Scan for the cell matching the given text and deliver its (X, Y) coordinate at center. 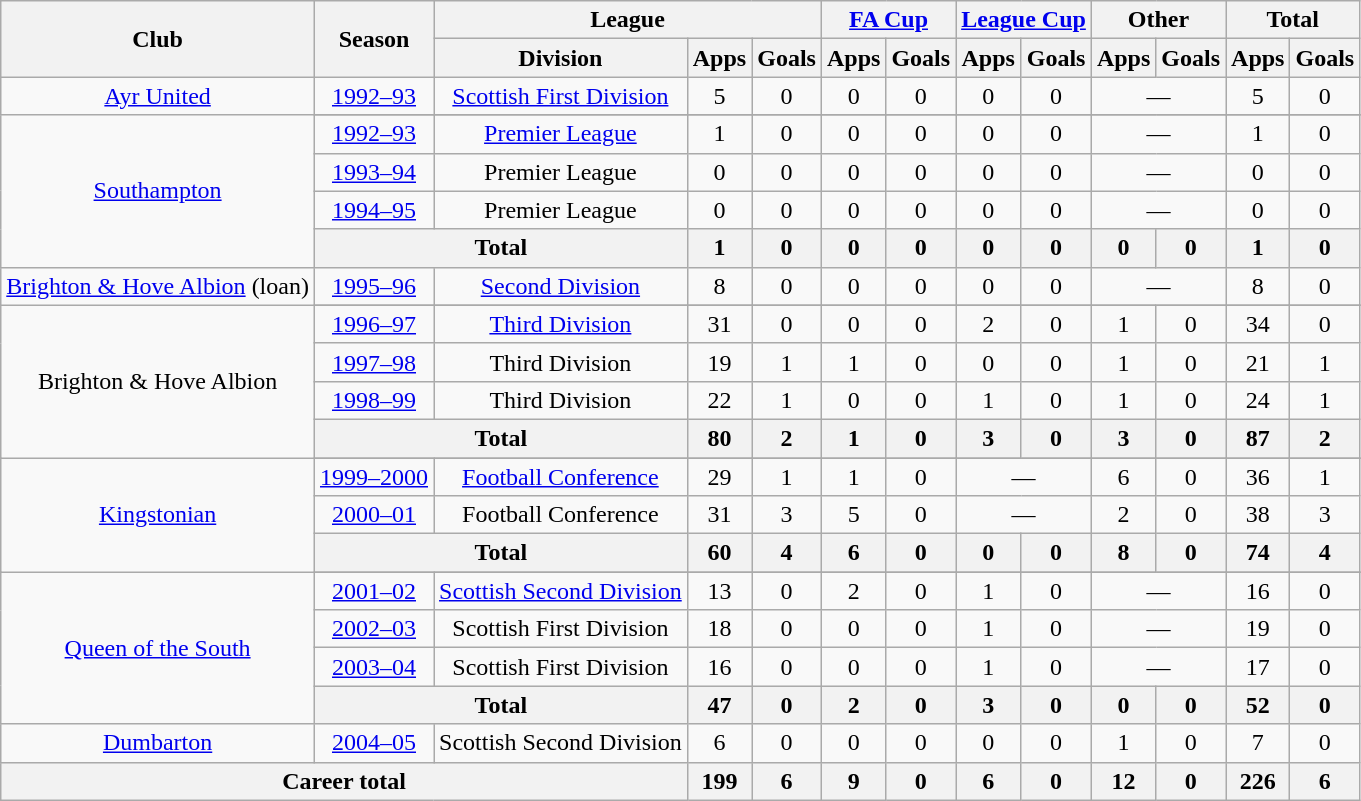
1993–94 (374, 172)
Second Division (561, 286)
1995–96 (374, 286)
Career total (344, 781)
2002–03 (374, 629)
Brighton & Hove Albion (loan) (158, 286)
52 (1258, 705)
2004–05 (374, 743)
199 (719, 781)
9 (853, 781)
1996–97 (374, 324)
47 (719, 705)
League (628, 20)
FA Cup (888, 20)
1997–98 (374, 362)
Brighton & Hove Albion (158, 381)
Southampton (158, 191)
League Cup (1024, 20)
36 (1258, 477)
34 (1258, 324)
Ayr United (158, 96)
1994–95 (374, 210)
2003–04 (374, 667)
24 (1258, 400)
80 (719, 438)
7 (1258, 743)
2000–01 (374, 515)
Dumbarton (158, 743)
74 (1258, 553)
Division (561, 58)
12 (1123, 781)
Kingstonian (158, 515)
38 (1258, 515)
22 (719, 400)
18 (719, 629)
60 (719, 553)
87 (1258, 438)
21 (1258, 362)
13 (719, 591)
17 (1258, 667)
1999–2000 (374, 477)
1998–99 (374, 400)
Season (374, 39)
Queen of the South (158, 648)
226 (1258, 781)
2001–02 (374, 591)
Other (1158, 20)
Club (158, 39)
29 (719, 477)
